Provide the [X, Y] coordinate of the cell's center where the given text is located.  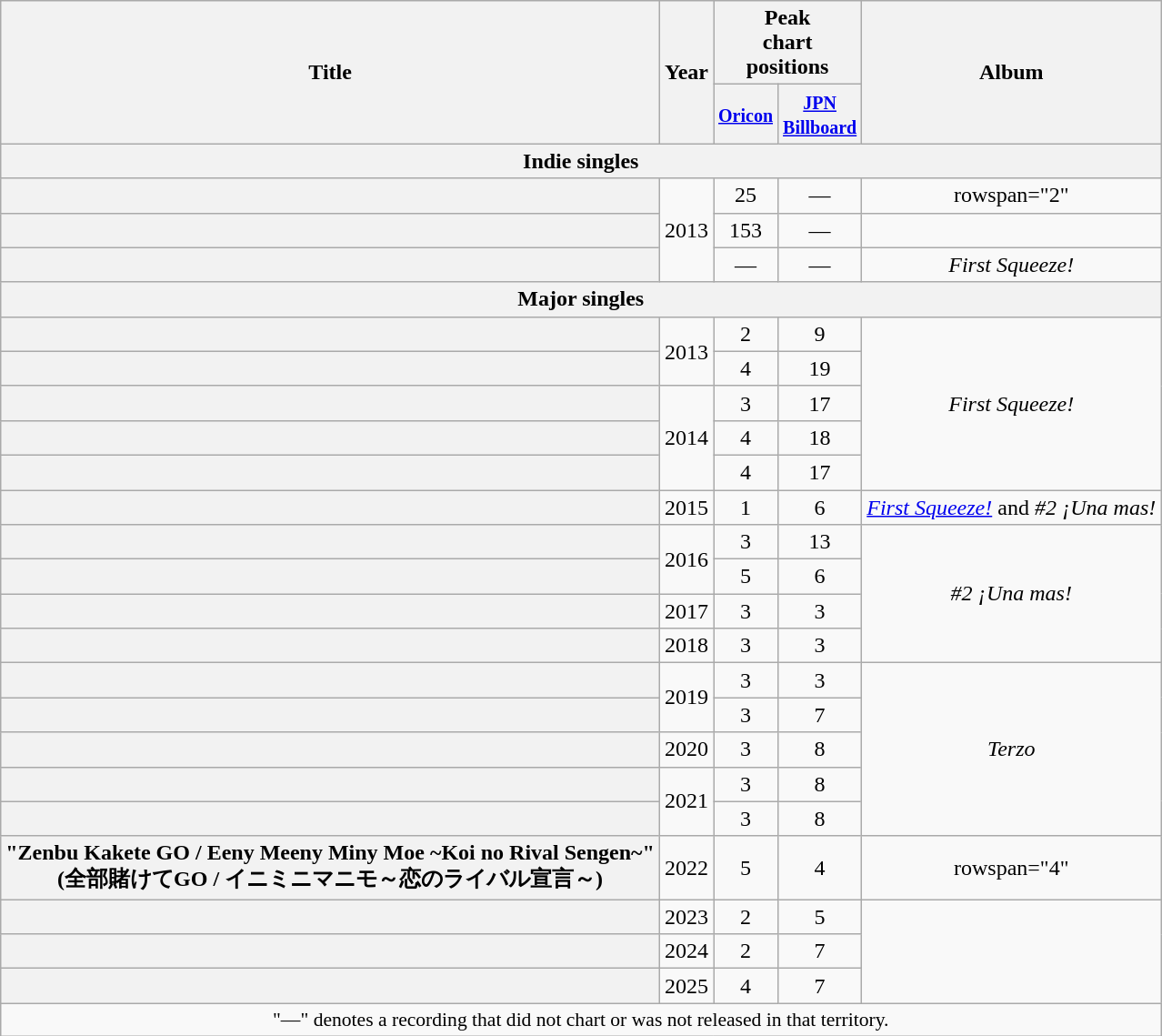
9 [820, 334]
19 [820, 368]
2023 [686, 917]
2020 [686, 749]
First Squeeze! and #2 ¡Una mas! [1011, 507]
2015 [686, 507]
2019 [686, 698]
Terzo [1011, 749]
2018 [686, 646]
Title [331, 73]
Oricon [746, 115]
rowspan="4" [1011, 868]
2021 [686, 801]
2017 [686, 611]
"—" denotes a recording that did not chart or was not released in that territory. [581, 1020]
Peak chart positions [787, 43]
JPNBillboard [820, 115]
153 [746, 230]
2025 [686, 986]
2022 [686, 868]
#2 ¡Una mas! [1011, 594]
rowspan="2" [1011, 196]
Indie singles [581, 161]
Major singles [581, 299]
"Zenbu Kakete GO / Eeny Meeny Miny Moe ~Koi no Rival Sengen~" (全部賭けてGO / イニミニマニモ～恋のライバル宣言～) [331, 868]
2024 [686, 951]
13 [820, 542]
2014 [686, 438]
Year [686, 73]
2016 [686, 559]
18 [820, 438]
25 [746, 196]
Album [1011, 73]
1 [746, 507]
